Locate the cell with the specified text and output its [X, Y] center coordinate. 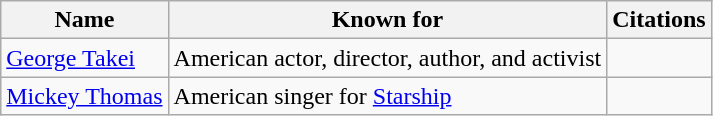
Citations [659, 20]
American singer for Starship [388, 96]
Name [84, 20]
George Takei [84, 58]
Mickey Thomas [84, 96]
Known for [388, 20]
American actor, director, author, and activist [388, 58]
